Pinpoint the cell where the given text exists, returning its (X, Y) midpoint coordinate. 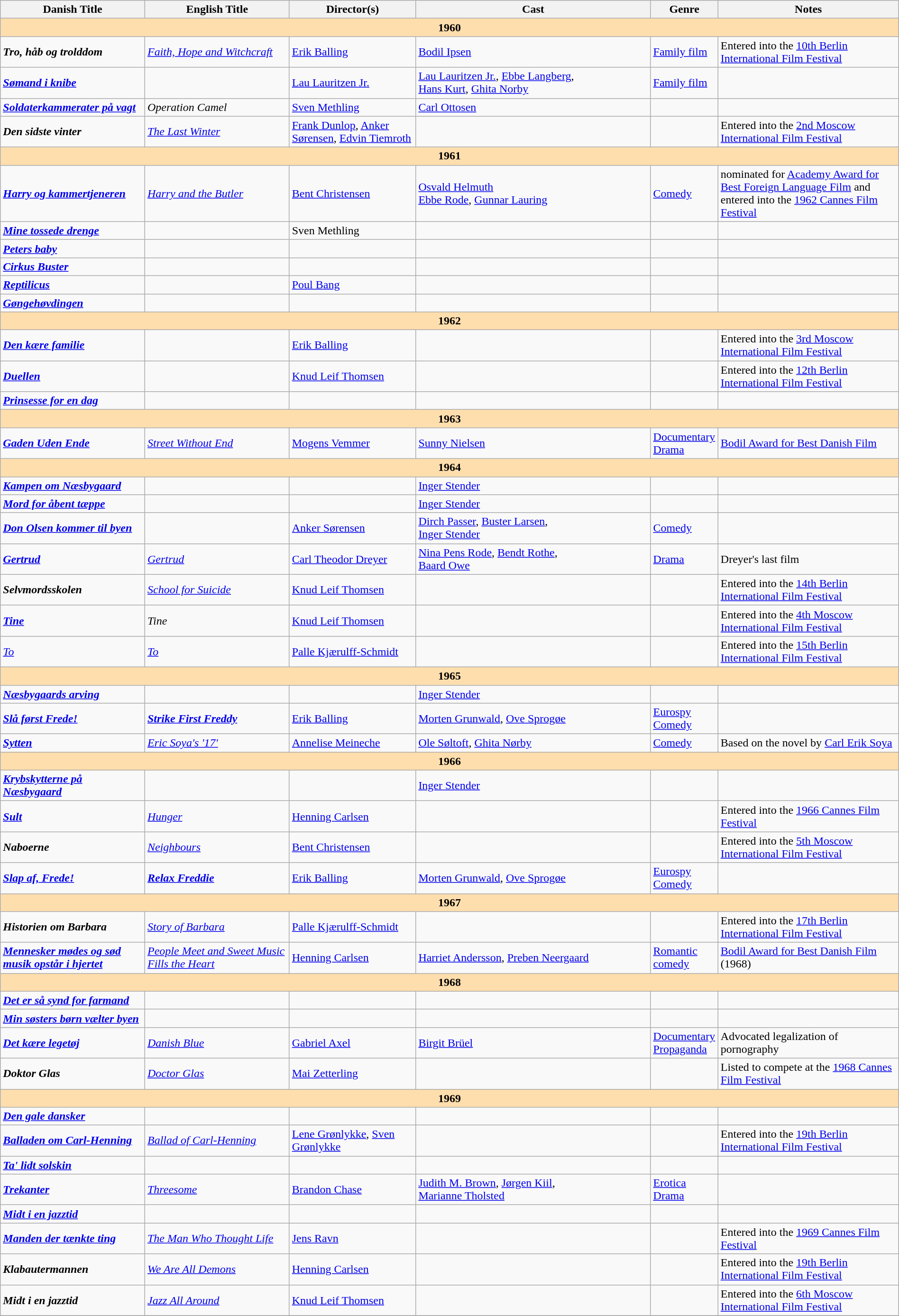
Den gale dansker (73, 1116)
Jens Ravn (353, 1239)
Tro, håb og trolddom (73, 52)
Nina Pens Rode, Bendt Rothe, Baard Owe (533, 559)
1967 (449, 902)
Gabriel Axel (353, 1042)
The Man Who Thought Life (217, 1239)
Sytten (73, 743)
Peters baby (73, 248)
The Last Winter (217, 132)
Annelise Meineche (353, 743)
1960 (449, 28)
Jazz All Around (217, 1300)
Drama (684, 559)
Threesome (217, 1189)
Entered into the 3rd Moscow International Film Festival (808, 345)
Brandon Chase (353, 1189)
1964 (449, 468)
People Meet and Sweet Music Fills the Heart (217, 958)
Carl Theodor Dreyer (353, 559)
Den kære familie (73, 345)
Min søsters børn vælter byen (73, 1018)
Genre (684, 9)
1969 (449, 1098)
Entered into the 12th Berlin International Film Festival (808, 377)
Klabautermannen (73, 1269)
Lau Lauritzen Jr., Ebbe Langberg,Hans Kurt, Ghita Norby (533, 83)
Director(s) (353, 9)
Don Olsen kommer til byen (73, 528)
Faith, Hope and Witchcraft (217, 52)
Carl Ottosen (533, 107)
Anker Sørensen (353, 528)
Harry and the Butler (217, 193)
School for Suicide (217, 590)
Prinsesse for en dag (73, 401)
Dirch Passer, Buster Larsen,Inger Stender (533, 528)
1963 (449, 419)
Judith M. Brown, Jørgen Kiil, Marianne Tholsted (533, 1189)
Danish Title (73, 9)
Entered into the 1966 Cannes Film Festival (808, 817)
Street Without End (217, 443)
Ole Søltoft, Ghita Nørby (533, 743)
Næsbygaards arving (73, 694)
1966 (449, 761)
Documentary Drama (684, 443)
Neighbours (217, 847)
Harriet Andersson, Preben Neergaard (533, 958)
Historien om Barbara (73, 927)
Birgit Brüel (533, 1042)
Based on the novel by Carl Erik Soya (808, 743)
Reptilicus (73, 285)
Bodil Award for Best Danish Film (808, 443)
Selvmordsskolen (73, 590)
Sult (73, 817)
Naboerne (73, 847)
Slap af, Frede! (73, 878)
Advocated legalization of pornography (808, 1042)
Mogens Vemmer (353, 443)
Mai Zetterling (353, 1074)
Entered into the 14th Berlin International Film Festival (808, 590)
Bodil Ipsen (533, 52)
nominated for Academy Award for Best Foreign Language Film and entered into the 1962 Cannes Film Festival (808, 193)
Entered into the 17th Berlin International Film Festival (808, 927)
Lene Grønlykke, Sven Grønlykke (353, 1141)
Romantic comedy (684, 958)
Gaden Uden Ende (73, 443)
Frank Dunlop, Anker Sørensen, Edvin Tiemroth (353, 132)
Entered into the 1969 Cannes Film Festival (808, 1239)
Entered into the 15th Berlin International Film Festival (808, 652)
Mennesker mødes og sød musik opstår i hjertet (73, 958)
Relax Freddie (217, 878)
Doktor Glas (73, 1074)
Danish Blue (217, 1042)
Den sidste vinter (73, 132)
Listed to compete at the 1968 Cannes Film Festival (808, 1074)
Mine tossede drenge (73, 230)
1965 (449, 676)
DocumentaryPropaganda (684, 1042)
Krybskytterne på Næsbygaard (73, 785)
We Are All Demons (217, 1269)
Story of Barbara (217, 927)
English Title (217, 9)
1968 (449, 982)
Doctor Glas (217, 1074)
Entered into the 6th Moscow International Film Festival (808, 1300)
Entered into the 5th Moscow International Film Festival (808, 847)
Cast (533, 9)
Entered into the 2nd Moscow International Film Festival (808, 132)
Notes (808, 9)
Sunny Nielsen (533, 443)
Bodil Award for Best Danish Film (1968) (808, 958)
Hunger (217, 817)
Mord for åbent tæppe (73, 504)
Ta' lidt solskin (73, 1165)
Slå først Frede! (73, 719)
Harry og kammertjeneren (73, 193)
Strike First Freddy (217, 719)
Duellen (73, 377)
Det kære legetøj (73, 1042)
Det er så synd for farmand (73, 1000)
Manden der tænkte ting (73, 1239)
1961 (449, 156)
Soldaterkammerater på vagt (73, 107)
Lau Lauritzen Jr. (353, 83)
Poul Bang (353, 285)
1962 (449, 321)
Ballad of Carl-Henning (217, 1141)
Entered into the 4th Moscow International Film Festival (808, 620)
Gøngehøvdingen (73, 303)
Trekanter (73, 1189)
Dreyer's last film (808, 559)
Balladen om Carl-Henning (73, 1141)
Osvald HelmuthEbbe Rode, Gunnar Lauring (533, 193)
Kampen om Næsbygaard (73, 486)
Cirkus Buster (73, 267)
Entered into the 10th Berlin International Film Festival (808, 52)
Operation Camel (217, 107)
Sømand i knibe (73, 83)
Erotica Drama (684, 1189)
Eric Soya's '17' (217, 743)
